Identify which cell holds the provided text, then report its (x, y) central coordinate. 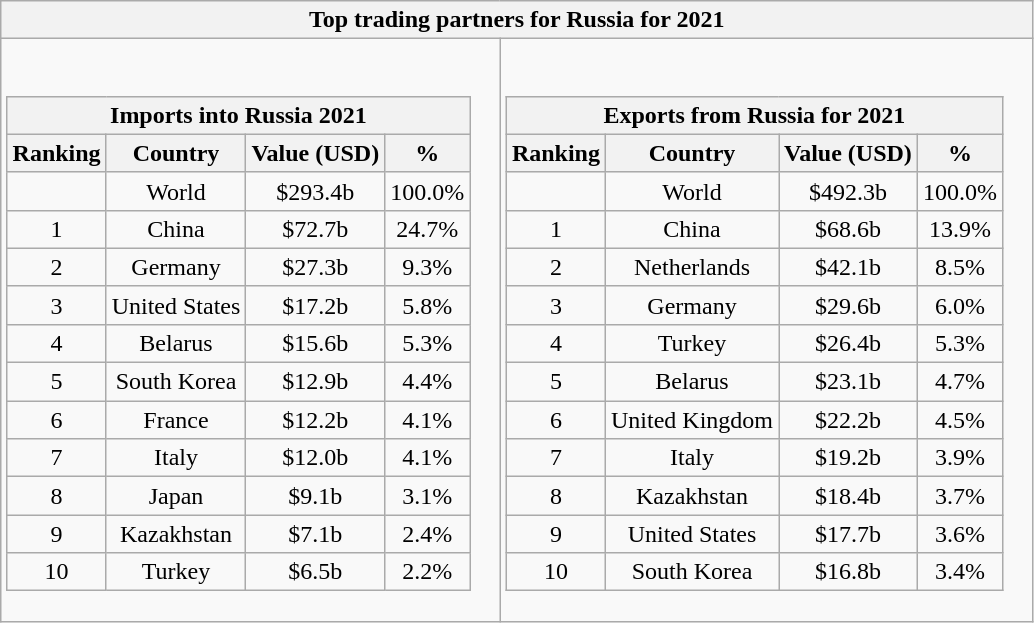
3.9% (960, 458)
4.4% (428, 382)
9.3% (428, 267)
$23.1b (848, 382)
$9.1b (316, 496)
$12.2b (316, 420)
$7.1b (316, 534)
$27.3b (316, 267)
5.8% (428, 305)
3.7% (960, 496)
$12.0b (316, 458)
8.5% (960, 267)
$15.6b (316, 343)
$6.5b (316, 572)
13.9% (960, 229)
4.7% (960, 382)
$293.4b (316, 191)
24.7% (428, 229)
3.6% (960, 534)
6.0% (960, 305)
$29.6b (848, 305)
$68.6b (848, 229)
France (176, 420)
Netherlands (692, 267)
$16.8b (848, 572)
$12.9b (316, 382)
3.1% (428, 496)
4.5% (960, 420)
Top trading partners for Russia for 2021 (517, 20)
$22.2b (848, 420)
Japan (176, 496)
2.2% (428, 572)
United Kingdom (692, 420)
$18.4b (848, 496)
$26.4b (848, 343)
$19.2b (848, 458)
$17.7b (848, 534)
$42.1b (848, 267)
$72.7b (316, 229)
$492.3b (848, 191)
2.4% (428, 534)
Exports from Russia for 2021 (754, 115)
$17.2b (316, 305)
3.4% (960, 572)
Imports into Russia 2021 (238, 115)
